Pinpoint the cell where the given text exists, returning its (x, y) midpoint coordinate. 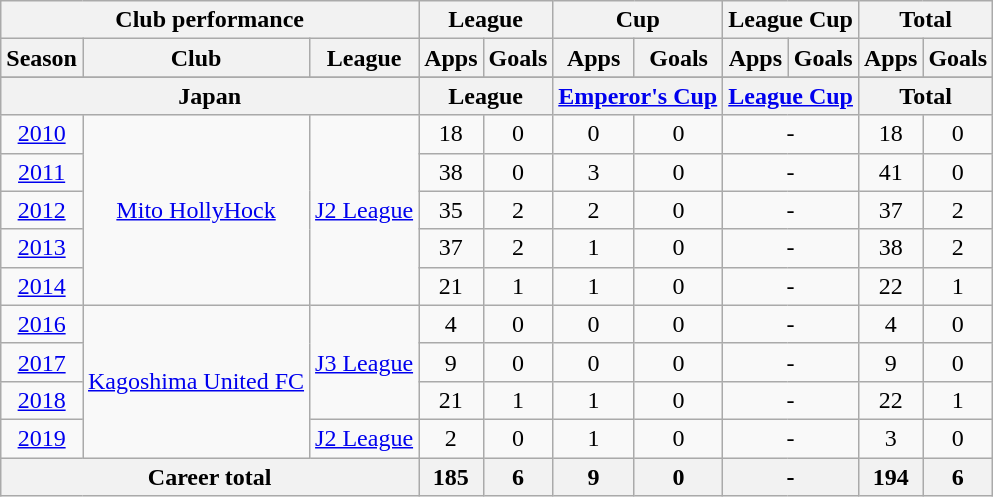
Kagoshima United FC (196, 381)
35 (451, 210)
Emperor's Cup (638, 96)
J3 League (364, 362)
185 (451, 477)
2016 (42, 324)
2018 (42, 400)
2012 (42, 210)
Career total (210, 477)
Club performance (210, 20)
194 (890, 477)
41 (890, 172)
Season (42, 58)
Cup (638, 20)
2014 (42, 286)
Club (196, 58)
2011 (42, 172)
Mito HollyHock (196, 210)
2017 (42, 362)
2013 (42, 248)
Japan (210, 96)
2019 (42, 438)
2010 (42, 134)
